Find where the given text appears and provide that cell's center as (X, Y) coordinate. 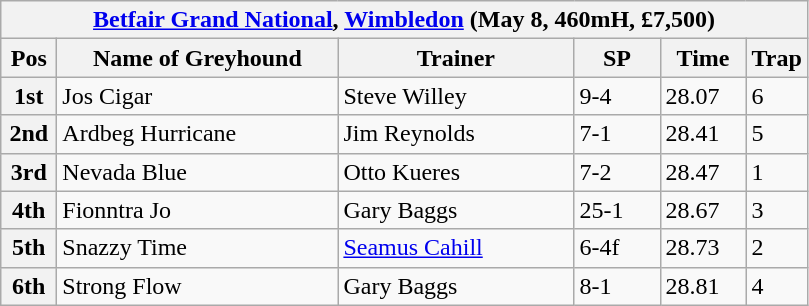
9-4 (617, 96)
Betfair Grand National, Wimbledon (May 8, 460mH, £7,500) (404, 20)
Strong Flow (198, 286)
28.41 (703, 134)
6-4f (617, 248)
28.81 (703, 286)
Trainer (456, 58)
28.73 (703, 248)
25-1 (617, 210)
SP (617, 58)
7-1 (617, 134)
Jim Reynolds (456, 134)
Steve Willey (456, 96)
4th (29, 210)
Ardbeg Hurricane (198, 134)
Seamus Cahill (456, 248)
Jos Cigar (198, 96)
Nevada Blue (198, 172)
Name of Greyhound (198, 58)
Trap (776, 58)
2nd (29, 134)
2 (776, 248)
Snazzy Time (198, 248)
1st (29, 96)
6th (29, 286)
8-1 (617, 286)
28.47 (703, 172)
Time (703, 58)
5th (29, 248)
6 (776, 96)
Pos (29, 58)
1 (776, 172)
3 (776, 210)
7-2 (617, 172)
5 (776, 134)
28.67 (703, 210)
3rd (29, 172)
28.07 (703, 96)
Otto Kueres (456, 172)
Fionntra Jo (198, 210)
4 (776, 286)
